Scan for the cell matching the given text and deliver its (X, Y) coordinate at center. 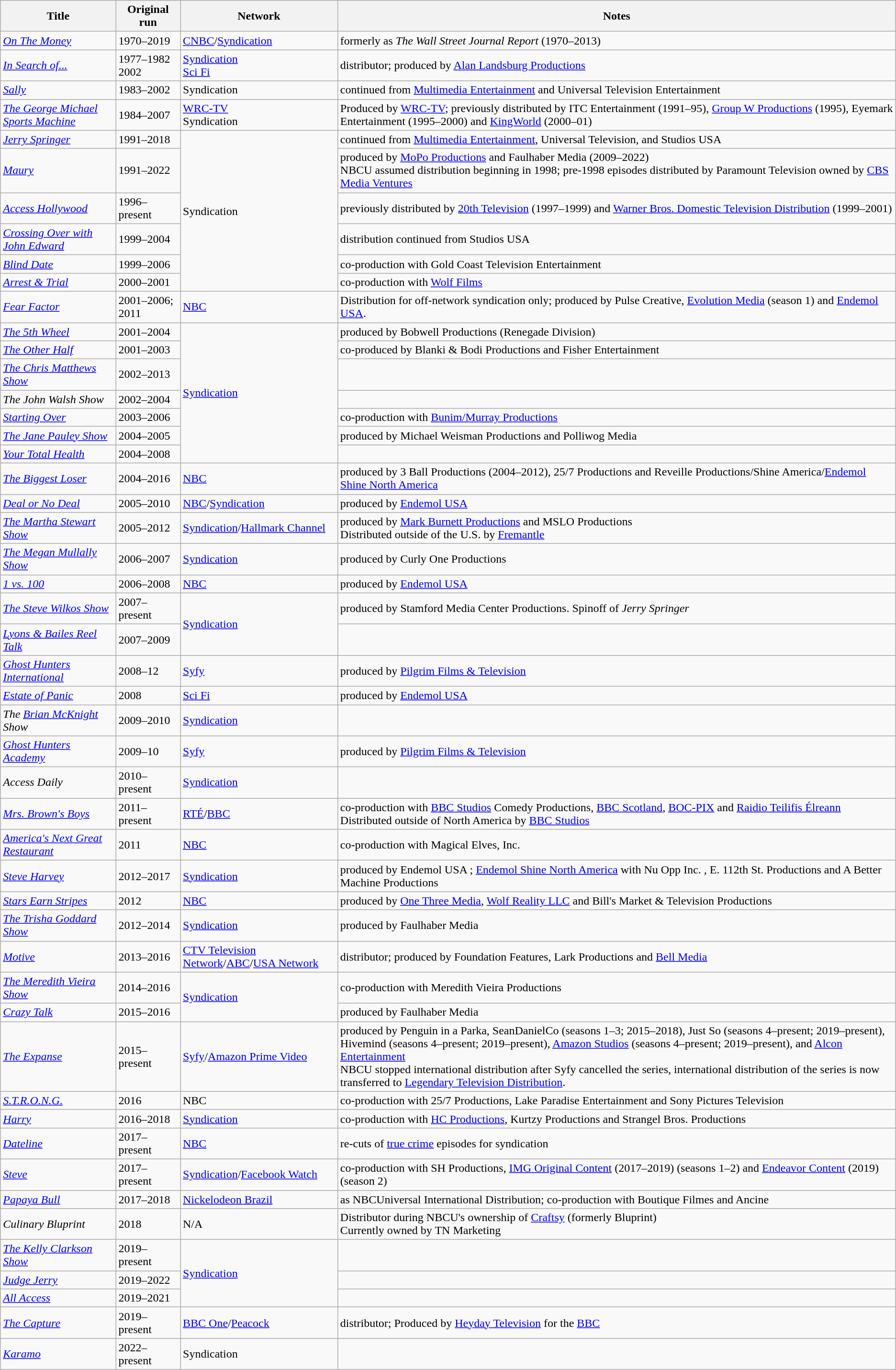
2015–2016 (148, 1012)
Steve Harvey (58, 876)
2022–present (148, 1354)
Notes (616, 16)
S.T.R.O.N.G. (58, 1100)
N/A (258, 1224)
In Search of... (58, 65)
Steve (58, 1174)
2005–2012 (148, 528)
1991–2022 (148, 170)
2011 (148, 845)
2001–2003 (148, 350)
Estate of Panic (58, 695)
Access Daily (58, 782)
2011–present (148, 814)
co-production with Wolf Films (616, 282)
2010–present (148, 782)
distributor; produced by Foundation Features, Lark Productions and Bell Media (616, 957)
2002–2013 (148, 374)
The Expanse (58, 1056)
Blind Date (58, 264)
CTV Television Network/ABC/USA Network (258, 957)
Crossing Over with John Edward (58, 239)
RTÉ/BBC (258, 814)
Starting Over (58, 418)
co-produced by Blanki & Bodi Productions and Fisher Entertainment (616, 350)
as NBCUniversal International Distribution; co-production with Boutique Filmes and Ancine (616, 1200)
Dateline (58, 1144)
co-production with 25/7 Productions, Lake Paradise Entertainment and Sony Pictures Television (616, 1100)
co-production with Bunim/Murray Productions (616, 418)
1 vs. 100 (58, 584)
produced by Mark Burnett Productions and MSLO ProductionsDistributed outside of the U.S. by Fremantle (616, 528)
The Brian McKnight Show (58, 720)
2008 (148, 695)
co-production with Gold Coast Television Entertainment (616, 264)
1977–19822002 (148, 65)
Papaya Bull (58, 1200)
The Biggest Loser (58, 479)
continued from Multimedia Entertainment and Universal Television Entertainment (616, 90)
produced by One Three Media, Wolf Reality LLC and Bill's Market & Television Productions (616, 901)
2004–2016 (148, 479)
WRC-TVSyndication (258, 115)
2008–12 (148, 670)
2001–2006; 2011 (148, 306)
1970–2019 (148, 41)
2006–2007 (148, 559)
produced by Michael Weisman Productions and Polliwog Media (616, 436)
Access Hollywood (58, 208)
1991–2018 (148, 139)
formerly as The Wall Street Journal Report (1970–2013) (616, 41)
Distributor during NBCU's ownership of Craftsy (formerly Bluprint)Currently owned by TN Marketing (616, 1224)
1983–2002 (148, 90)
The Megan Mullally Show (58, 559)
2006–2008 (148, 584)
Original run (148, 16)
produced by 3 Ball Productions (2004–2012), 25/7 Productions and Reveille Productions/Shine America/Endemol Shine North America (616, 479)
Fear Factor (58, 306)
2013–2016 (148, 957)
Syndication/Hallmark Channel (258, 528)
2017–2018 (148, 1200)
The Martha Stewart Show (58, 528)
produced by Stamford Media Center Productions. Spinoff of Jerry Springer (616, 608)
1984–2007 (148, 115)
Syfy/Amazon Prime Video (258, 1056)
2005–2010 (148, 503)
Judge Jerry (58, 1280)
co-production with SH Productions, IMG Original Content (2017–2019) (seasons 1–2) and Endeavor Content (2019) (season 2) (616, 1174)
2009–10 (148, 752)
Ghost Hunters International (58, 670)
2019–2022 (148, 1280)
The Chris Matthews Show (58, 374)
previously distributed by 20th Television (1997–1999) and Warner Bros. Domestic Television Distribution (1999–2001) (616, 208)
The Trisha Goddard Show (58, 925)
Title (58, 16)
Sally (58, 90)
Culinary Bluprint (58, 1224)
2004–2005 (148, 436)
Network (258, 16)
2015–present (148, 1056)
The Kelly Clarkson Show (58, 1256)
2007–present (148, 608)
distribution continued from Studios USA (616, 239)
All Access (58, 1298)
continued from Multimedia Entertainment, Universal Television, and Studios USA (616, 139)
2012–2017 (148, 876)
2019–2021 (148, 1298)
SyndicationSci Fi (258, 65)
distributor; produced by Alan Landsburg Productions (616, 65)
1999–2004 (148, 239)
produced by Curly One Productions (616, 559)
Nickelodeon Brazil (258, 1200)
The George Michael Sports Machine (58, 115)
NBC/Syndication (258, 503)
On The Money (58, 41)
The 5th Wheel (58, 332)
2001–2004 (148, 332)
2016 (148, 1100)
produced by Bobwell Productions (Renegade Division) (616, 332)
2000–2001 (148, 282)
co-production with Magical Elves, Inc. (616, 845)
distributor; Produced by Heyday Television for the BBC (616, 1323)
Arrest & Trial (58, 282)
1999–2006 (148, 264)
Karamo (58, 1354)
2018 (148, 1224)
Mrs. Brown's Boys (58, 814)
2012 (148, 901)
2004–2008 (148, 454)
The Jane Pauley Show (58, 436)
Stars Earn Stripes (58, 901)
CNBC/Syndication (258, 41)
The John Walsh Show (58, 399)
Jerry Springer (58, 139)
The Capture (58, 1323)
2014–2016 (148, 987)
Your Total Health (58, 454)
The Other Half (58, 350)
Deal or No Deal (58, 503)
co-production with HC Productions, Kurtzy Productions and Strangel Bros. Productions (616, 1119)
2002–2004 (148, 399)
Sci Fi (258, 695)
America's Next Great Restaurant (58, 845)
Harry (58, 1119)
2012–2014 (148, 925)
2007–2009 (148, 640)
Motive (58, 957)
2003–2006 (148, 418)
BBC One/Peacock (258, 1323)
1996–present (148, 208)
Distribution for off-network syndication only; produced by Pulse Creative, Evolution Media (season 1) and Endemol USA. (616, 306)
co-production with Meredith Vieira Productions (616, 987)
Ghost Hunters Academy (58, 752)
produced by Endemol USA ; Endemol Shine North America with Nu Opp Inc. , E. 112th St. Productions and A Better Machine Productions (616, 876)
Lyons & Bailes Reel Talk (58, 640)
2009–2010 (148, 720)
Maury (58, 170)
2016–2018 (148, 1119)
The Steve Wilkos Show (58, 608)
Syndication/Facebook Watch (258, 1174)
re-cuts of true crime episodes for syndication (616, 1144)
Crazy Talk (58, 1012)
The Meredith Vieira Show (58, 987)
